Capture the cell that displays the provided text and extract its [X, Y] central coordinate. 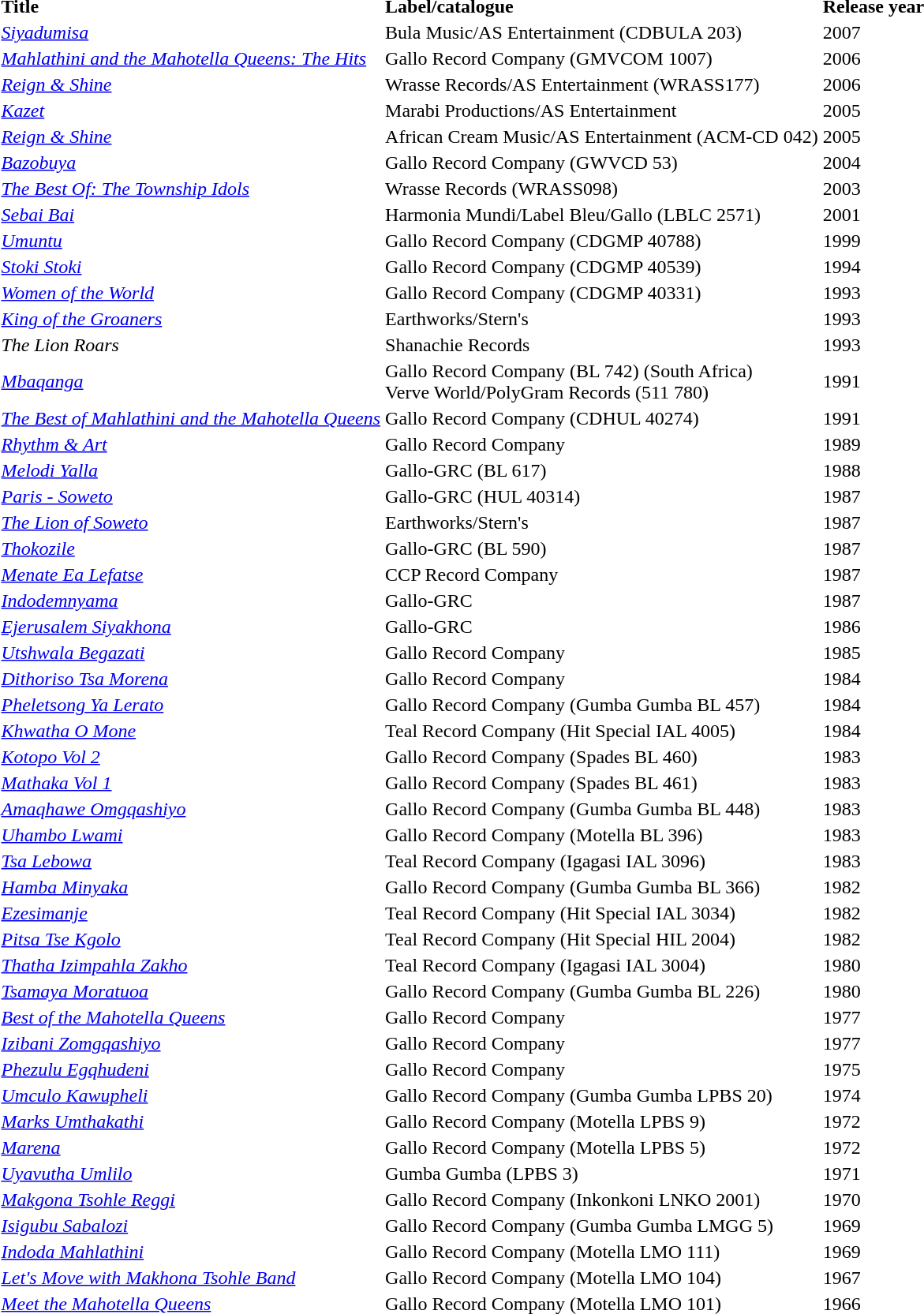
Kazet [191, 110]
Gallo Record Company (Motella BL 396) [602, 835]
Melodi Yalla [191, 470]
Teal Record Company (Hit Special HIL 2004) [602, 939]
Gallo Record Company (Gumba Gumba BL 226) [602, 991]
Siyadumisa [191, 32]
Uhambo Lwami [191, 835]
Ezesimanje [191, 913]
King of the Groaners [191, 319]
Mahlathini and the Mahotella Queens: The Hits [191, 58]
CCP Record Company [602, 575]
Teal Record Company (Igagasi IAL 3004) [602, 965]
Mbaqanga [191, 382]
Gallo Record Company (Gumba Gumba BL 448) [602, 809]
Gallo Record Company (Gumba Gumba BL 366) [602, 887]
Gallo Record Company (CDGMP 40539) [602, 267]
Indodemnyama [191, 601]
The Best of Mahlathini and the Mahotella Queens [191, 418]
Tsa Lebowa [191, 861]
Ejerusalem Siyakhona [191, 627]
Bula Music/AS Entertainment (CDBULA 203) [602, 32]
Amaqhawe Omgqashiyo [191, 809]
Hamba Minyaka [191, 887]
Gallo Record Company (Gumba Gumba LPBS 20) [602, 1095]
Wrasse Records (WRASS098) [602, 189]
Marks Umthakathi [191, 1121]
Let's Move with Makhona Tsohle Band [191, 1278]
Marena [191, 1147]
Umuntu [191, 241]
Makgona Tsohle Reggi [191, 1200]
Sebai Bai [191, 215]
Gallo Record Company (Gumba Gumba BL 457) [602, 705]
Khwatha O Mone [191, 731]
Isigubu Sabalozi [191, 1226]
Gallo Record Company (CDGMP 40331) [602, 293]
Pheletsong Ya Lerato [191, 705]
Phezulu Egqhudeni [191, 1069]
Shanachie Records [602, 345]
Gallo Record Company (GMVCOM 1007) [602, 58]
Gallo Record Company (Motella LPBS 9) [602, 1121]
The Best Of: The Township Idols [191, 189]
The Lion Roars [191, 345]
Kotopo Vol 2 [191, 757]
Rhythm & Art [191, 444]
Teal Record Company (Hit Special IAL 3034) [602, 913]
Gumba Gumba (LPBS 3) [602, 1174]
Teal Record Company (Hit Special IAL 4005) [602, 731]
Gallo Record Company (CDGMP 40788) [602, 241]
Stoki Stoki [191, 267]
Thatha Izimpahla Zakho [191, 965]
Gallo-GRC (BL 617) [602, 470]
Bazobuya [191, 163]
Gallo Record Company (GWVCD 53) [602, 163]
Gallo-GRC (BL 590) [602, 548]
Indoda Mahlathini [191, 1252]
Izibani Zomgqashiyo [191, 1043]
Thokozile [191, 548]
Gallo Record Company (Motella LMO 104) [602, 1278]
Dithoriso Tsa Morena [191, 679]
Marabi Productions/AS Entertainment [602, 110]
Gallo Record Company (BL 742) (South Africa)Verve World/PolyGram Records (511 780) [602, 382]
Mathaka Vol 1 [191, 783]
The Lion of Soweto [191, 522]
Wrasse Records/AS Entertainment (WRASS177) [602, 84]
Gallo Record Company (Motella LPBS 5) [602, 1147]
Menate Ea Lefatse [191, 575]
Umculo Kawupheli [191, 1095]
Teal Record Company (Igagasi IAL 3096) [602, 861]
African Cream Music/AS Entertainment (ACM-CD 042) [602, 137]
Harmonia Mundi/Label Bleu/Gallo (LBLC 2571) [602, 215]
Utshwala Begazati [191, 653]
Best of the Mahotella Queens [191, 1017]
Gallo-GRC (HUL 40314) [602, 496]
Gallo Record Company (Spades BL 460) [602, 757]
Women of the World [191, 293]
Gallo Record Company (Motella LMO 111) [602, 1252]
Gallo Record Company (Gumba Gumba LMGG 5) [602, 1226]
Tsamaya Moratuoa [191, 991]
Uyavutha Umlilo [191, 1174]
Paris - Soweto [191, 496]
Pitsa Tse Kgolo [191, 939]
Gallo Record Company (Inkonkoni LNKO 2001) [602, 1200]
Gallo Record Company (Spades BL 461) [602, 783]
Gallo Record Company (CDHUL 40274) [602, 418]
